Pinpoint the cell where the given text exists, returning its (x, y) midpoint coordinate. 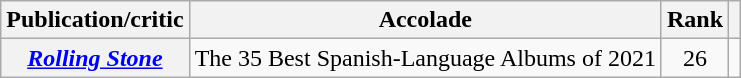
Accolade (425, 20)
The 35 Best Spanish-Language Albums of 2021 (425, 58)
Publication/critic (95, 20)
26 (694, 58)
Rank (694, 20)
Rolling Stone (95, 58)
